From the cell containing the given text, extract its center point as (x, y) coordinate. 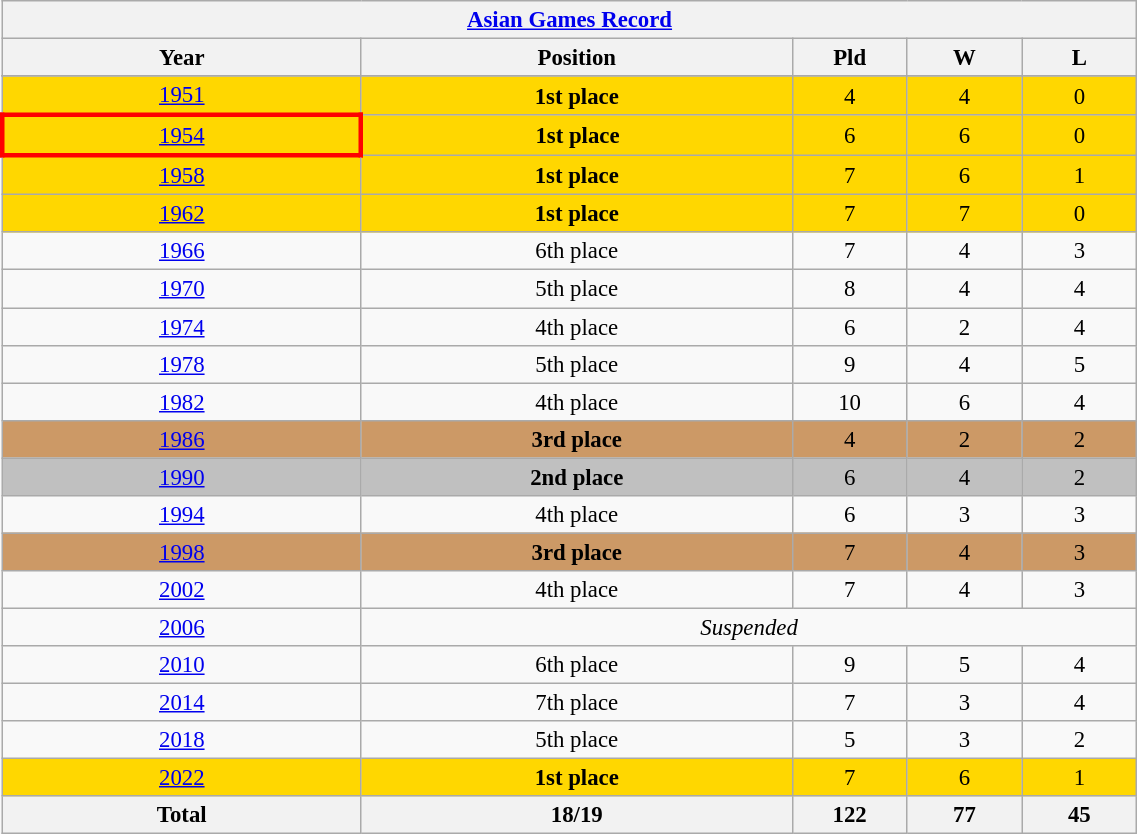
Pld (850, 58)
1958 (182, 176)
8 (850, 289)
1982 (182, 402)
1978 (182, 364)
7th place (576, 703)
1954 (182, 136)
2002 (182, 590)
2010 (182, 665)
Year (182, 58)
2014 (182, 703)
2022 (182, 778)
1962 (182, 214)
2006 (182, 627)
10 (850, 402)
2nd place (576, 477)
Position (576, 58)
1974 (182, 327)
1998 (182, 552)
1986 (182, 439)
77 (964, 815)
1994 (182, 515)
1966 (182, 251)
1990 (182, 477)
18/19 (576, 815)
122 (850, 815)
2018 (182, 740)
W (964, 58)
Suspended (749, 627)
1951 (182, 96)
45 (1080, 815)
L (1080, 58)
Total (182, 815)
1970 (182, 289)
Asian Games Record (570, 20)
